Find where the given text appears and provide that cell's center as (x, y) coordinate. 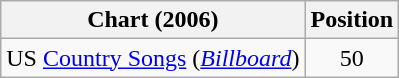
50 (352, 58)
Chart (2006) (153, 20)
Position (352, 20)
US Country Songs (Billboard) (153, 58)
